Capture the cell that displays the provided text and extract its [x, y] central coordinate. 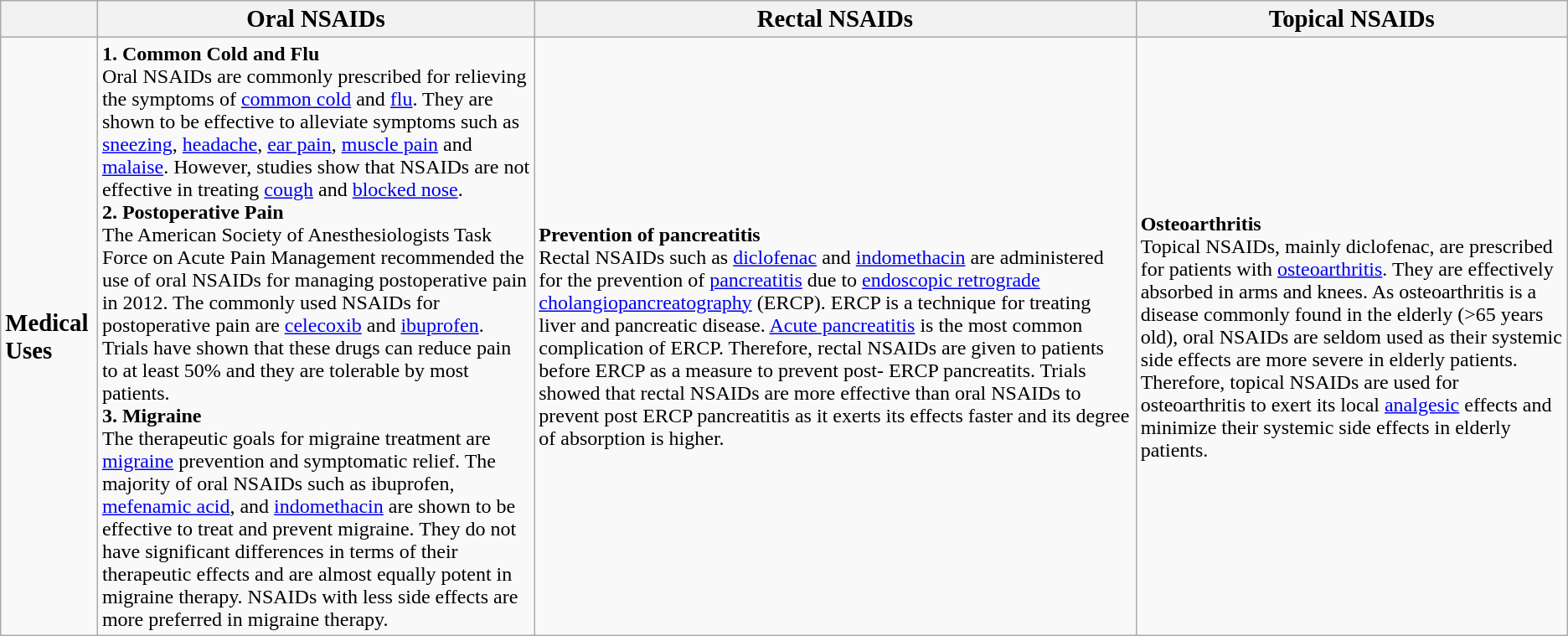
Medical Uses [49, 337]
Topical NSAIDs [1352, 19]
Rectal NSAIDs [835, 19]
Oral NSAIDs [315, 19]
